Identify which cell holds the provided text, then report its [x, y] central coordinate. 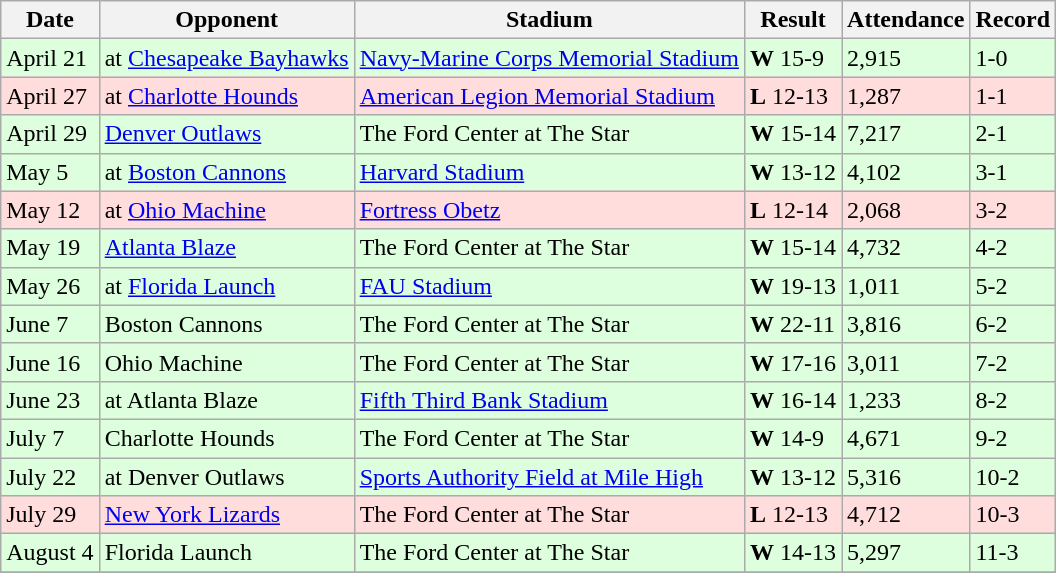
Fortress Obetz [549, 210]
2,068 [906, 210]
5-2 [1013, 286]
1,011 [906, 286]
4,102 [906, 172]
11-3 [1013, 553]
at Atlanta Blaze [226, 400]
June 7 [50, 324]
Fifth Third Bank Stadium [549, 400]
9-2 [1013, 438]
2-1 [1013, 134]
July 7 [50, 438]
5,316 [906, 477]
8-2 [1013, 400]
August 4 [50, 553]
Navy-Marine Corps Memorial Stadium [549, 58]
at Florida Launch [226, 286]
W 19-13 [792, 286]
New York Lizards [226, 515]
Sports Authority Field at Mile High [549, 477]
L 12-14 [792, 210]
at Chesapeake Bayhawks [226, 58]
Denver Outlaws [226, 134]
7-2 [1013, 362]
4,712 [906, 515]
May 26 [50, 286]
10-2 [1013, 477]
1,287 [906, 96]
Boston Cannons [226, 324]
Date [50, 20]
May 12 [50, 210]
July 22 [50, 477]
Florida Launch [226, 553]
10-3 [1013, 515]
3,816 [906, 324]
June 23 [50, 400]
Result [792, 20]
June 16 [50, 362]
Record [1013, 20]
Harvard Stadium [549, 172]
at Ohio Machine [226, 210]
4,732 [906, 248]
Attendance [906, 20]
1,233 [906, 400]
May 5 [50, 172]
Opponent [226, 20]
W 15-9 [792, 58]
W 14-9 [792, 438]
Stadium [549, 20]
W 14-13 [792, 553]
3-2 [1013, 210]
1-0 [1013, 58]
6-2 [1013, 324]
FAU Stadium [549, 286]
July 29 [50, 515]
Atlanta Blaze [226, 248]
2,915 [906, 58]
W 16-14 [792, 400]
3-1 [1013, 172]
W 17-16 [792, 362]
at Charlotte Hounds [226, 96]
at Denver Outlaws [226, 477]
April 21 [50, 58]
Charlotte Hounds [226, 438]
Ohio Machine [226, 362]
4-2 [1013, 248]
American Legion Memorial Stadium [549, 96]
4,671 [906, 438]
3,011 [906, 362]
at Boston Cannons [226, 172]
5,297 [906, 553]
May 19 [50, 248]
1-1 [1013, 96]
7,217 [906, 134]
April 27 [50, 96]
April 29 [50, 134]
W 22-11 [792, 324]
